Return the (X, Y) coordinate for the center point of the cell that contains the specified text.  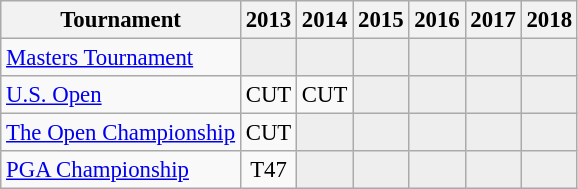
2016 (437, 20)
Masters Tournament (121, 58)
2017 (493, 20)
2014 (325, 20)
2013 (268, 20)
Tournament (121, 20)
The Open Championship (121, 133)
2018 (549, 20)
U.S. Open (121, 95)
2015 (381, 20)
PGA Championship (121, 170)
T47 (268, 170)
